Find where the given text appears and provide that cell's center as [X, Y] coordinate. 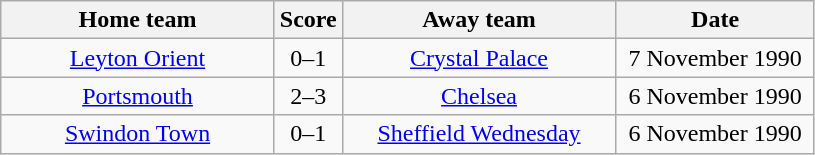
Portsmouth [138, 96]
Away team [479, 20]
Swindon Town [138, 134]
2–3 [308, 96]
Crystal Palace [479, 58]
Date [716, 20]
Leyton Orient [138, 58]
7 November 1990 [716, 58]
Score [308, 20]
Home team [138, 20]
Sheffield Wednesday [479, 134]
Chelsea [479, 96]
